Identify which cell holds the provided text, then report its (x, y) central coordinate. 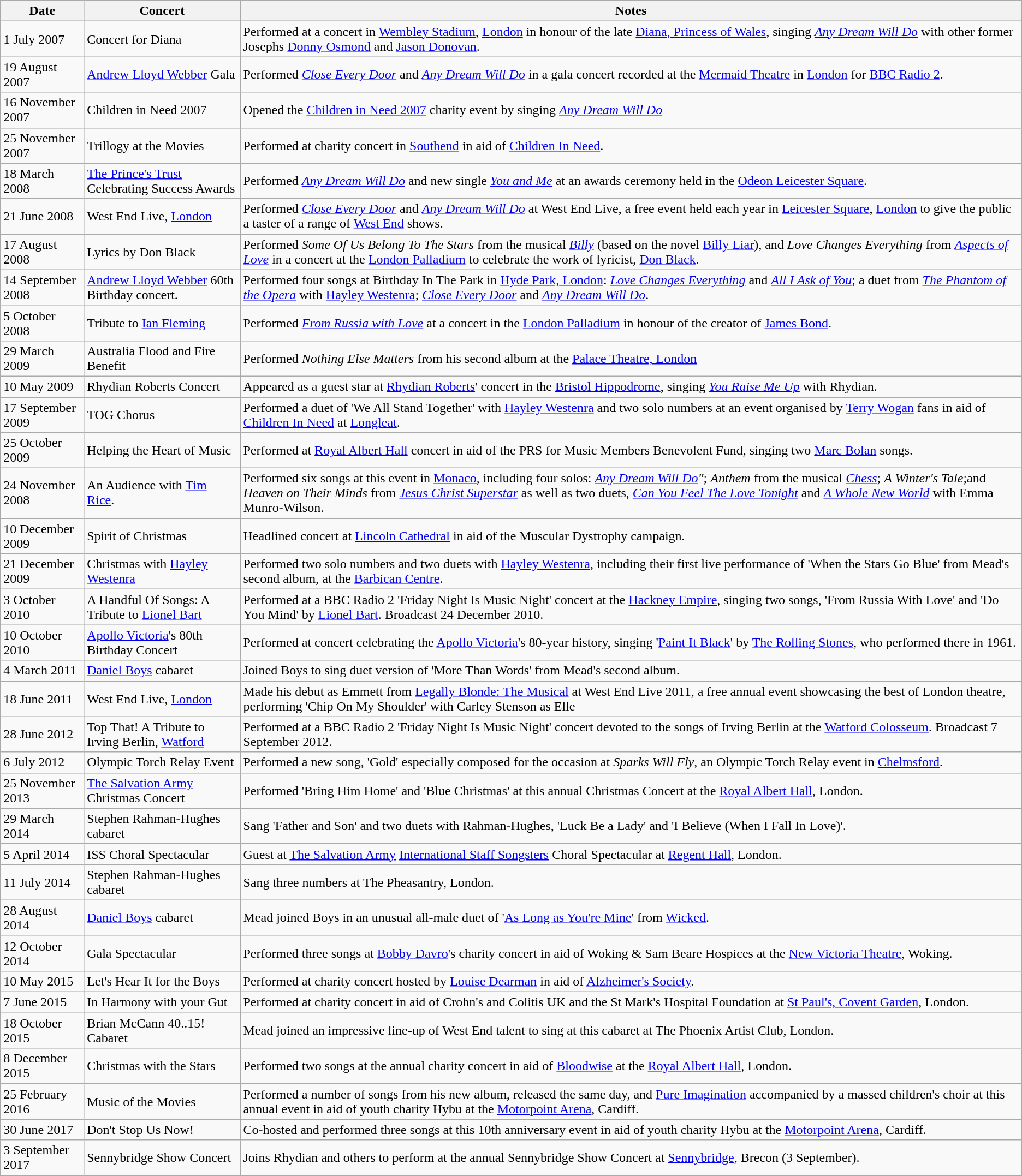
Opened the Children in Need 2007 charity event by singing Any Dream Will Do (631, 110)
Performed at charity concert in Southend in aid of Children In Need. (631, 145)
28 August 2014 (43, 918)
28 June 2012 (43, 735)
The Prince's Trust Celebrating Success Awards (162, 181)
10 December 2009 (43, 536)
Performed at charity concert in aid of Crohn's and Colitis UK and the St Mark's Hospital Foundation at St Paul's, Covent Garden, London. (631, 1002)
Australia Flood and Fire Benefit (162, 358)
Rhydian Roberts Concert (162, 386)
Performed three songs at Bobby Davro's charity concert in aid of Woking & Sam Beare Hospices at the New Victoria Theatre, Woking. (631, 953)
Trillogy at the Movies (162, 145)
Sang 'Father and Son' and two duets with Rahman-Hughes, 'Luck Be a Lady' and 'I Believe (When I Fall In Love)'. (631, 826)
29 March 2014 (43, 826)
Performed a new song, 'Gold' especially composed for the occasion at Sparks Will Fly, an Olympic Torch Relay event in Chelmsford. (631, 762)
Performed Nothing Else Matters from his second album at the Palace Theatre, London (631, 358)
Performed From Russia with Love at a concert in the London Palladium in honour of the creator of James Bond. (631, 323)
Sennybridge Show Concert (162, 1158)
Tribute to Ian Fleming (162, 323)
Let's Hear It for the Boys (162, 982)
25 November 2013 (43, 790)
Helping the Heart of Music (162, 451)
25 October 2009 (43, 451)
18 March 2008 (43, 181)
17 August 2008 (43, 252)
A Handful Of Songs: A Tribute to Lionel Bart (162, 607)
21 June 2008 (43, 216)
30 June 2017 (43, 1130)
3 October 2010 (43, 607)
Performed at charity concert hosted by Louise Dearman in aid of Alzheimer's Society. (631, 982)
Children in Need 2007 (162, 110)
Performed Any Dream Will Do and new single You and Me at an awards ceremony held in the Odeon Leicester Square. (631, 181)
Concert for Diana (162, 39)
Music of the Movies (162, 1101)
21 December 2009 (43, 572)
4 March 2011 (43, 671)
Joins Rhydian and others to perform at the annual Sennybridge Show Concert at Sennybridge, Brecon (3 September). (631, 1158)
Christmas with the Stars (162, 1066)
Andrew Lloyd Webber 60th Birthday concert. (162, 287)
Performed two songs at the annual charity concert in aid of Bloodwise at the Royal Albert Hall, London. (631, 1066)
Top That! A Tribute to Irving Berlin, Watford (162, 735)
3 September 2017 (43, 1158)
5 October 2008 (43, 323)
Christmas with Hayley Westenra (162, 572)
ISS Choral Spectacular (162, 854)
Concert (162, 11)
19 August 2007 (43, 74)
16 November 2007 (43, 110)
Don't Stop Us Now! (162, 1130)
Guest at The Salvation Army International Staff Songsters Choral Spectacular at Regent Hall, London. (631, 854)
18 June 2011 (43, 699)
25 February 2016 (43, 1101)
Andrew Lloyd Webber Gala (162, 74)
Spirit of Christmas (162, 536)
TOG Chorus (162, 415)
An Audience with Tim Rice. (162, 493)
18 October 2015 (43, 1030)
12 October 2014 (43, 953)
Co-hosted and performed three songs at this 10th anniversary event in aid of youth charity Hybu at the Motorpoint Arena, Cardiff. (631, 1130)
Joined Boys to sing duet version of 'More Than Words' from Mead's second album. (631, 671)
In Harmony with your Gut (162, 1002)
Lyrics by Don Black (162, 252)
7 June 2015 (43, 1002)
The Salvation Army Christmas Concert (162, 790)
Mead joined Boys in an unusual all-male duet of 'As Long as You're Mine' from Wicked. (631, 918)
Headlined concert at Lincoln Cathedral in aid of the Muscular Dystrophy campaign. (631, 536)
Apollo Victoria's 80th Birthday Concert (162, 643)
Gala Spectacular (162, 953)
Brian McCann 40..15! Cabaret (162, 1030)
25 November 2007 (43, 145)
10 October 2010 (43, 643)
10 May 2009 (43, 386)
Appeared as a guest star at Rhydian Roberts' concert in the Bristol Hippodrome, singing You Raise Me Up with Rhydian. (631, 386)
5 April 2014 (43, 854)
11 July 2014 (43, 882)
10 May 2015 (43, 982)
Olympic Torch Relay Event (162, 762)
Performed 'Bring Him Home' and 'Blue Christmas' at this annual Christmas Concert at the Royal Albert Hall, London. (631, 790)
Performed Close Every Door and Any Dream Will Do in a gala concert recorded at the Mermaid Theatre in London for BBC Radio 2. (631, 74)
1 July 2007 (43, 39)
Performed at concert celebrating the Apollo Victoria's 80-year history, singing 'Paint It Black' by The Rolling Stones, who performed there in 1961. (631, 643)
Mead joined an impressive line-up of West End talent to sing at this cabaret at The Phoenix Artist Club, London. (631, 1030)
6 July 2012 (43, 762)
14 September 2008 (43, 287)
24 November 2008 (43, 493)
17 September 2009 (43, 415)
Notes (631, 11)
Performed at Royal Albert Hall concert in aid of the PRS for Music Members Benevolent Fund, singing two Marc Bolan songs. (631, 451)
29 March 2009 (43, 358)
Sang three numbers at The Pheasantry, London. (631, 882)
Date (43, 11)
8 December 2015 (43, 1066)
